Extract the [x, y] coordinate from the center of the cell holding the provided text.  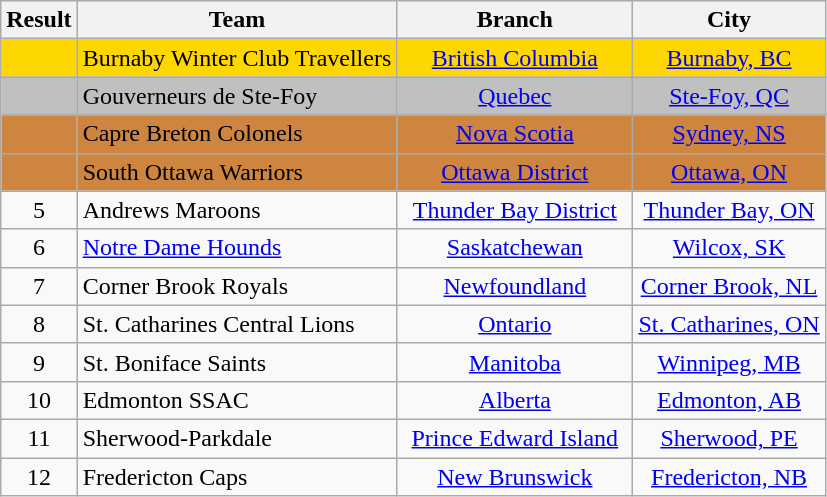
City [729, 20]
South Ottawa Warriors [237, 172]
Wilcox, SK [729, 248]
7 [39, 286]
Burnaby, BC [729, 58]
Notre Dame Hounds [237, 248]
Winnipeg, MB [729, 362]
Ottawa District [515, 172]
Alberta [515, 400]
St. Catharines Central Lions [237, 324]
Corner Brook, NL [729, 286]
Fredericton Caps [237, 477]
St. Boniface Saints [237, 362]
Andrews Maroons [237, 210]
Edmonton SSAC [237, 400]
British Columbia [515, 58]
10 [39, 400]
Newfoundland [515, 286]
Branch [515, 20]
6 [39, 248]
12 [39, 477]
Corner Brook Royals [237, 286]
Prince Edward Island [515, 438]
New Brunswick [515, 477]
Manitoba [515, 362]
Fredericton, NB [729, 477]
Burnaby Winter Club Travellers [237, 58]
5 [39, 210]
Ottawa, ON [729, 172]
11 [39, 438]
Result [39, 20]
St. Catharines, ON [729, 324]
Thunder Bay, ON [729, 210]
Sydney, NS [729, 134]
Sherwood, PE [729, 438]
8 [39, 324]
9 [39, 362]
Gouverneurs de Ste-Foy [237, 96]
Quebec [515, 96]
Nova Scotia [515, 134]
Team [237, 20]
Capre Breton Colonels [237, 134]
Saskatchewan [515, 248]
Ste-Foy, QC [729, 96]
Edmonton, AB [729, 400]
Ontario [515, 324]
Sherwood-Parkdale [237, 438]
Thunder Bay District [515, 210]
